Locate the cell with the specified text and output its (X, Y) center coordinate. 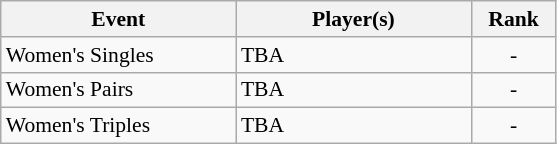
Event (118, 19)
Player(s) (354, 19)
Women's Singles (118, 55)
Rank (514, 19)
Women's Pairs (118, 90)
Women's Triples (118, 126)
